From the cell containing the given text, extract its center point as [x, y] coordinate. 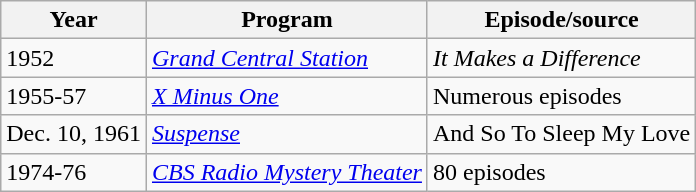
X Minus One [286, 96]
1952 [74, 58]
CBS Radio Mystery Theater [286, 172]
Suspense [286, 134]
It Makes a Difference [561, 58]
Episode/source [561, 20]
Program [286, 20]
80 episodes [561, 172]
1955-57 [74, 96]
Dec. 10, 1961 [74, 134]
And So To Sleep My Love [561, 134]
Numerous episodes [561, 96]
Year [74, 20]
1974-76 [74, 172]
Grand Central Station [286, 58]
